Search for the cell housing the specified text and yield its [X, Y] center coordinate. 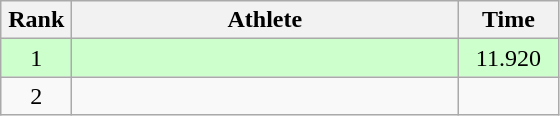
11.920 [508, 58]
Athlete [265, 20]
2 [36, 96]
Rank [36, 20]
1 [36, 58]
Time [508, 20]
